Determine the [x, y] coordinate at the center of the cell enclosing the given text.  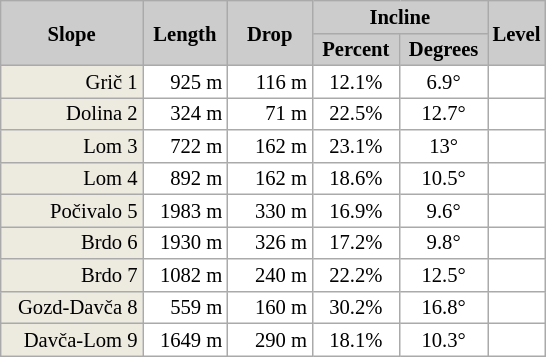
Drop [270, 32]
892 m [184, 178]
Percent [356, 49]
722 m [184, 146]
Brdo 7 [72, 274]
1082 m [184, 274]
16.9% [356, 210]
Davča-Lom 9 [72, 339]
324 m [184, 113]
17.2% [356, 242]
Brdo 6 [72, 242]
30.2% [356, 307]
559 m [184, 307]
Gozd-Davča 8 [72, 307]
Dolina 2 [72, 113]
Length [184, 32]
Počivalo 5 [72, 210]
22.5% [356, 113]
Level [517, 32]
71 m [270, 113]
10.3° [444, 339]
10.5° [444, 178]
160 m [270, 307]
240 m [270, 274]
6.9° [444, 81]
18.6% [356, 178]
290 m [270, 339]
Degrees [444, 49]
12.1% [356, 81]
23.1% [356, 146]
9.6° [444, 210]
326 m [270, 242]
12.7° [444, 113]
16.8° [444, 307]
1649 m [184, 339]
Grič 1 [72, 81]
Lom 4 [72, 178]
Lom 3 [72, 146]
1930 m [184, 242]
9.8° [444, 242]
1983 m [184, 210]
13° [444, 146]
Incline [400, 16]
925 m [184, 81]
12.5° [444, 274]
330 m [270, 210]
18.1% [356, 339]
22.2% [356, 274]
Slope [72, 32]
116 m [270, 81]
